Extract the (x, y) coordinate from the center of the cell holding the provided text.  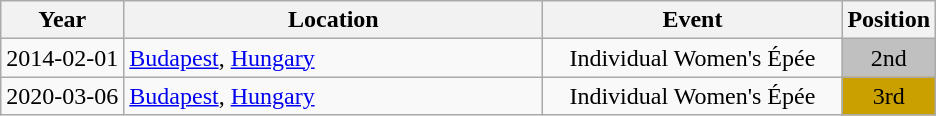
Event (692, 20)
2nd (889, 58)
Location (334, 20)
Position (889, 20)
2020-03-06 (62, 96)
2014-02-01 (62, 58)
3rd (889, 96)
Year (62, 20)
